Provide the [X, Y] coordinate of the cell's center where the given text is located.  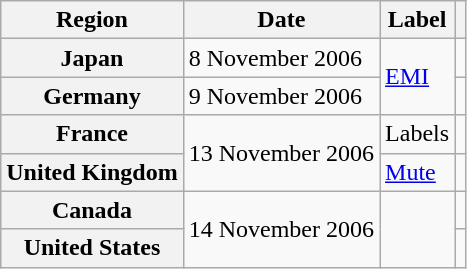
Japan [92, 58]
Canada [92, 210]
Label [418, 20]
United States [92, 248]
United Kingdom [92, 172]
8 November 2006 [281, 58]
Labels [418, 134]
Region [92, 20]
Mute [418, 172]
Germany [92, 96]
13 November 2006 [281, 153]
14 November 2006 [281, 229]
France [92, 134]
Date [281, 20]
9 November 2006 [281, 96]
EMI [418, 77]
